Identify which cell holds the provided text, then report its [x, y] central coordinate. 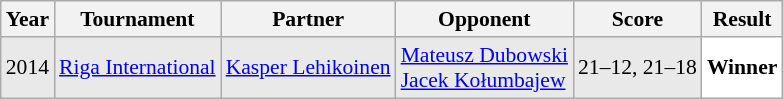
2014 [28, 68]
Riga International [138, 68]
Year [28, 19]
21–12, 21–18 [638, 68]
Score [638, 19]
Opponent [484, 19]
Winner [742, 68]
Kasper Lehikoinen [308, 68]
Tournament [138, 19]
Result [742, 19]
Mateusz Dubowski Jacek Kołumbajew [484, 68]
Partner [308, 19]
